Extract the [x, y] coordinate from the center of the cell holding the provided text.  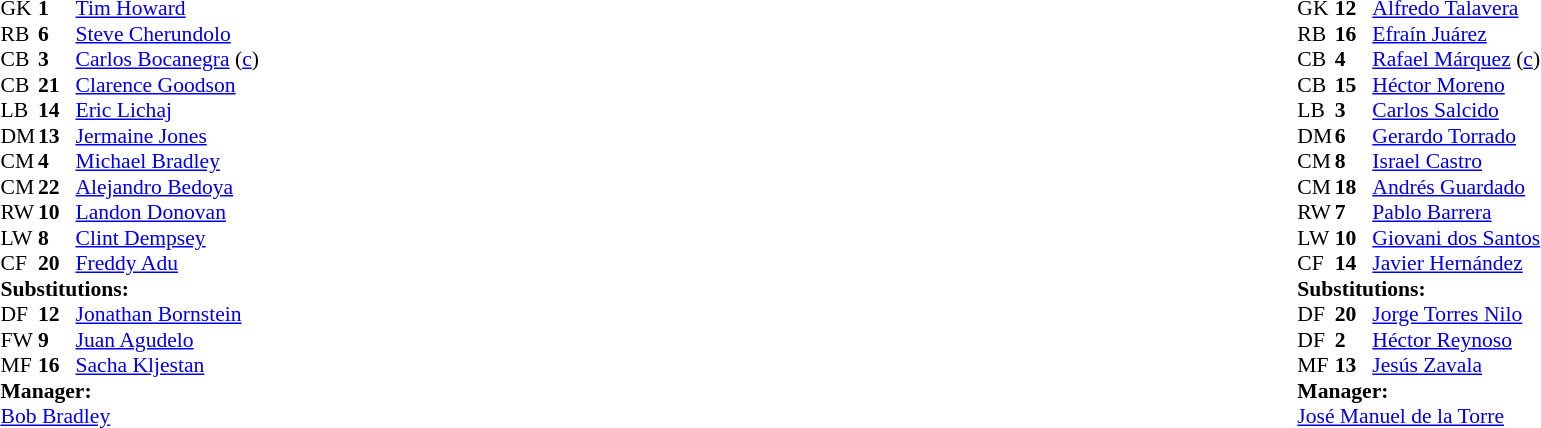
18 [1354, 187]
Juan Agudelo [168, 340]
Jonathan Bornstein [168, 315]
7 [1354, 213]
Alejandro Bedoya [168, 187]
Rafael Márquez (c) [1456, 59]
2 [1354, 340]
Steve Cherundolo [168, 34]
9 [57, 340]
Landon Donovan [168, 213]
Clint Dempsey [168, 238]
Clarence Goodson [168, 85]
FW [19, 340]
Eric Lichaj [168, 111]
Freddy Adu [168, 263]
Jesús Zavala [1456, 365]
Pablo Barrera [1456, 213]
Jorge Torres Nilo [1456, 315]
Efraín Juárez [1456, 34]
15 [1354, 85]
12 [57, 315]
Héctor Moreno [1456, 85]
Carlos Salcido [1456, 111]
Gerardo Torrado [1456, 136]
Carlos Bocanegra (c) [168, 59]
Andrés Guardado [1456, 187]
Héctor Reynoso [1456, 340]
Giovani dos Santos [1456, 238]
Sacha Kljestan [168, 365]
21 [57, 85]
Jermaine Jones [168, 136]
22 [57, 187]
Israel Castro [1456, 161]
Javier Hernández [1456, 263]
Michael Bradley [168, 161]
